Pinpoint the cell where the given text exists, returning its (x, y) midpoint coordinate. 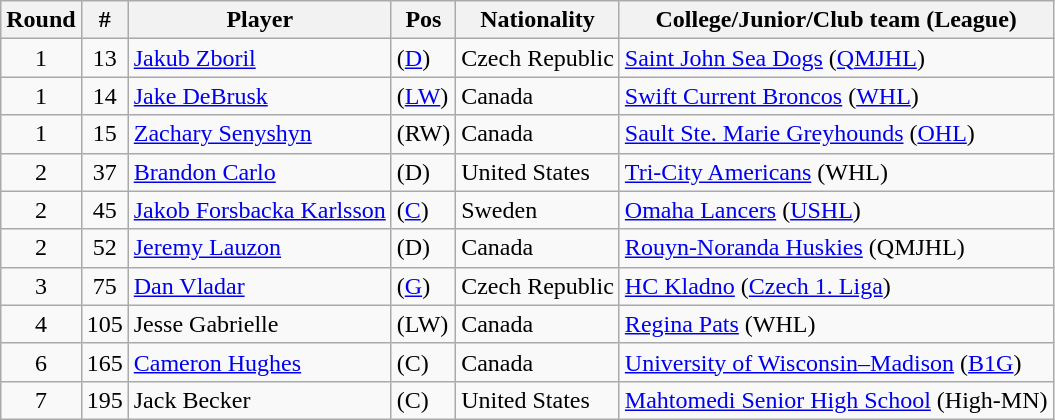
195 (104, 400)
75 (104, 286)
Jakob Forsbacka Karlsson (260, 210)
7 (41, 400)
165 (104, 362)
Tri-City Americans (WHL) (836, 172)
Pos (423, 20)
Saint John Sea Dogs (QMJHL) (836, 58)
14 (104, 96)
Jakub Zboril (260, 58)
HC Kladno (Czech 1. Liga) (836, 286)
6 (41, 362)
Cameron Hughes (260, 362)
Rouyn-Noranda Huskies (QMJHL) (836, 248)
Omaha Lancers (USHL) (836, 210)
Round (41, 20)
Zachary Senyshyn (260, 134)
13 (104, 58)
15 (104, 134)
Sweden (538, 210)
Dan Vladar (260, 286)
Jesse Gabrielle (260, 324)
Regina Pats (WHL) (836, 324)
Jeremy Lauzon (260, 248)
105 (104, 324)
Nationality (538, 20)
Jack Becker (260, 400)
Sault Ste. Marie Greyhounds (OHL) (836, 134)
(RW) (423, 134)
45 (104, 210)
# (104, 20)
Brandon Carlo (260, 172)
4 (41, 324)
Mahtomedi Senior High School (High-MN) (836, 400)
52 (104, 248)
(G) (423, 286)
College/Junior/Club team (League) (836, 20)
3 (41, 286)
Swift Current Broncos (WHL) (836, 96)
37 (104, 172)
University of Wisconsin–Madison (B1G) (836, 362)
Player (260, 20)
Jake DeBrusk (260, 96)
